Return the (x, y) coordinate for the center point of the cell that contains the specified text.  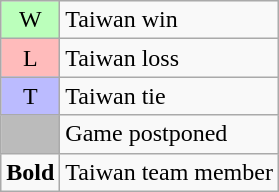
Taiwan tie (170, 96)
Taiwan team member (170, 172)
Game postponed (170, 134)
Bold (30, 172)
Taiwan loss (170, 58)
L (30, 58)
Taiwan win (170, 20)
T (30, 96)
W (30, 20)
